Detect which cell encompasses the target text, then output its (x, y) center coordinate. 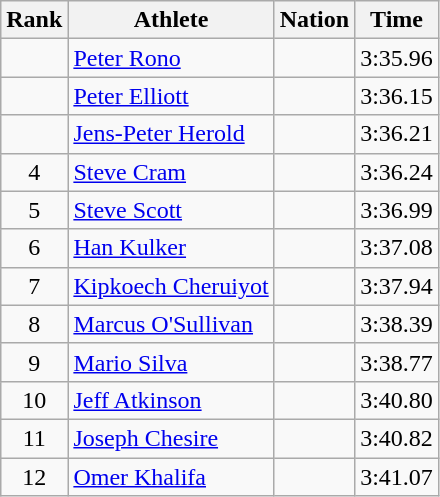
6 (34, 248)
Peter Rono (171, 58)
Steve Cram (171, 172)
Kipkoech Cheruiyot (171, 286)
Jeff Atkinson (171, 400)
Marcus O'Sullivan (171, 324)
11 (34, 438)
3:36.24 (397, 172)
3:36.15 (397, 96)
3:37.08 (397, 248)
3:36.21 (397, 134)
3:38.77 (397, 362)
3:38.39 (397, 324)
3:40.82 (397, 438)
Time (397, 20)
3:36.99 (397, 210)
3:35.96 (397, 58)
Nation (314, 20)
Rank (34, 20)
4 (34, 172)
5 (34, 210)
Mario Silva (171, 362)
Omer Khalifa (171, 477)
Steve Scott (171, 210)
Peter Elliott (171, 96)
3:37.94 (397, 286)
9 (34, 362)
Joseph Chesire (171, 438)
Athlete (171, 20)
7 (34, 286)
3:40.80 (397, 400)
8 (34, 324)
Jens-Peter Herold (171, 134)
Han Kulker (171, 248)
12 (34, 477)
3:41.07 (397, 477)
10 (34, 400)
